Output the [X, Y] coordinate of the center of the cell containing the given text.  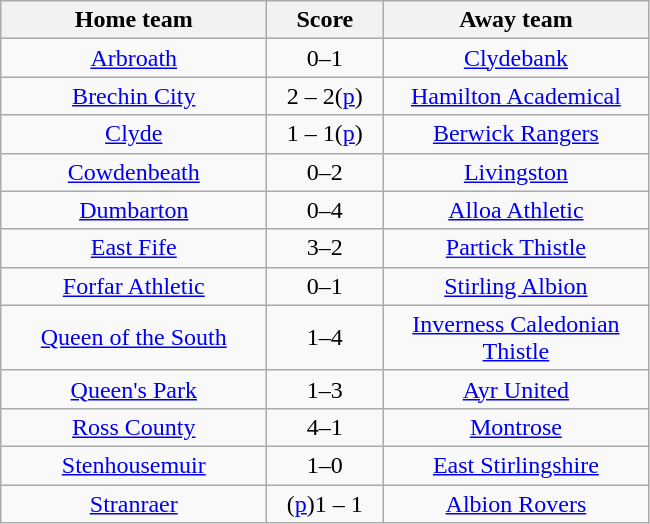
Queen's Park [134, 389]
Forfar Athletic [134, 286]
Away team [516, 20]
Ayr United [516, 389]
Berwick Rangers [516, 134]
4–1 [325, 427]
East Fife [134, 248]
Albion Rovers [516, 503]
Ross County [134, 427]
1 – 1(p) [325, 134]
Cowdenbeath [134, 172]
2 – 2(p) [325, 96]
Partick Thistle [516, 248]
(p)1 – 1 [325, 503]
0–4 [325, 210]
Alloa Athletic [516, 210]
0–2 [325, 172]
3–2 [325, 248]
Stenhousemuir [134, 465]
1–3 [325, 389]
Home team [134, 20]
Dumbarton [134, 210]
Stirling Albion [516, 286]
Clyde [134, 134]
East Stirlingshire [516, 465]
1–4 [325, 338]
Inverness Caledonian Thistle [516, 338]
Score [325, 20]
Queen of the South [134, 338]
Hamilton Academical [516, 96]
Arbroath [134, 58]
Stranraer [134, 503]
Brechin City [134, 96]
Livingston [516, 172]
Montrose [516, 427]
1–0 [325, 465]
Clydebank [516, 58]
